Locate the cell with the specified text and output its [x, y] center coordinate. 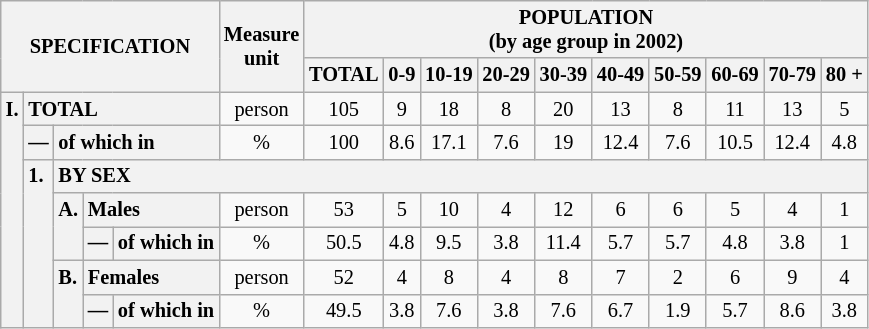
11 [734, 109]
52 [344, 277]
17.1 [448, 142]
10.5 [734, 142]
10 [448, 210]
SPECIFICATION [110, 46]
49.5 [344, 311]
105 [344, 109]
50.5 [344, 243]
100 [344, 142]
0-9 [402, 75]
19 [564, 142]
POPULATION (by age group in 2002) [586, 29]
53 [344, 210]
11.4 [564, 243]
40-49 [620, 75]
6.7 [620, 311]
30-39 [564, 75]
2 [678, 277]
I. [12, 210]
60-69 [734, 75]
20 [564, 109]
70-79 [792, 75]
80 + [844, 75]
BY SEX [461, 176]
1. [38, 243]
20-29 [506, 75]
1.9 [678, 311]
9.5 [448, 243]
B. [68, 294]
18 [448, 109]
50-59 [678, 75]
A. [68, 226]
Males [151, 210]
Females [151, 277]
7 [620, 277]
10-19 [448, 75]
12 [564, 210]
Measure unit [262, 46]
